Find where the given text appears and provide that cell's center as [X, Y] coordinate. 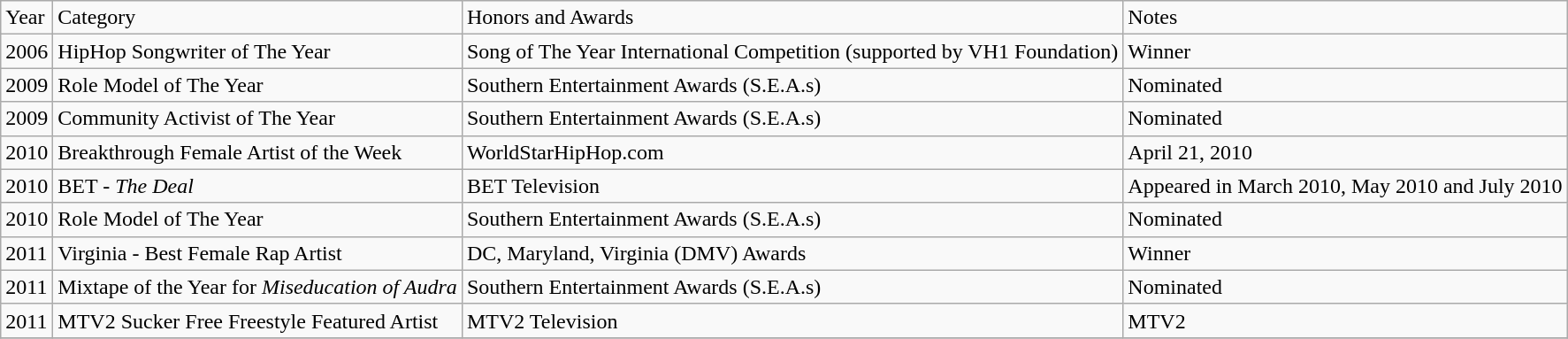
Honors and Awards [792, 18]
Notes [1345, 18]
Song of The Year International Competition (supported by VH1 Foundation) [792, 51]
Breakthrough Female Artist of the Week [258, 152]
HipHop Songwriter of The Year [258, 51]
MTV2 Television [792, 320]
MTV2 Sucker Free Freestyle Featured Artist [258, 320]
2006 [27, 51]
Virginia - Best Female Rap Artist [258, 253]
Mixtape of the Year for Miseducation of Audra [258, 287]
Appeared in March 2010, May 2010 and July 2010 [1345, 186]
Community Activist of The Year [258, 119]
BET - The Deal [258, 186]
DC, Maryland, Virginia (DMV) Awards [792, 253]
MTV2 [1345, 320]
WorldStarHipHop.com [792, 152]
Year [27, 18]
April 21, 2010 [1345, 152]
Category [258, 18]
BET Television [792, 186]
